Capture the cell that displays the provided text and extract its (X, Y) central coordinate. 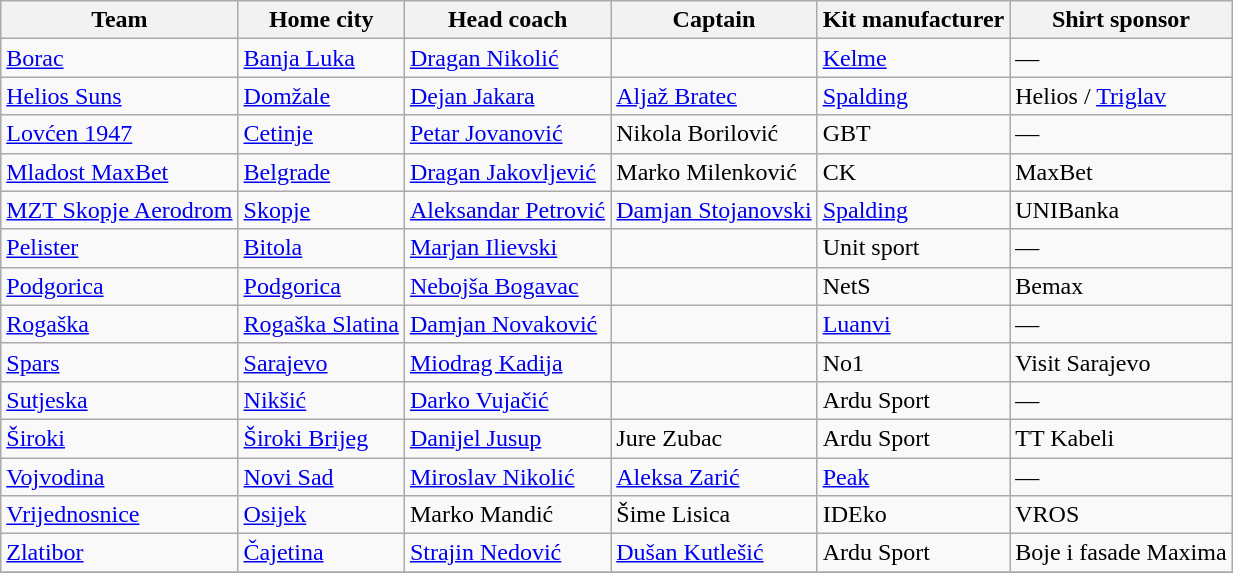
Sarajevo (321, 362)
Damjan Stojanovski (714, 210)
UNIBanka (1121, 210)
Captain (714, 20)
Široki (120, 438)
Jure Zubac (714, 438)
Zlatibor (120, 553)
Banja Luka (321, 58)
NetS (914, 286)
Boje i fasade Maxima (1121, 553)
IDEko (914, 515)
Strajin Nedović (507, 553)
Čajetina (321, 553)
Home city (321, 20)
Belgrade (321, 172)
Luanvi (914, 324)
Bemax (1121, 286)
Unit sport (914, 248)
Aleksandar Petrović (507, 210)
Miroslav Nikolić (507, 477)
Sutjeska (120, 400)
Bitola (321, 248)
Osijek (321, 515)
Nebojša Bogavac (507, 286)
Spars (120, 362)
Danijel Jusup (507, 438)
Head coach (507, 20)
Team (120, 20)
Helios Suns (120, 96)
Dejan Jakara (507, 96)
MaxBet (1121, 172)
Nikola Borilović (714, 134)
TT Kabeli (1121, 438)
Helios / Triglav (1121, 96)
Cetinje (321, 134)
Lovćen 1947 (120, 134)
Pelister (120, 248)
Mladost MaxBet (120, 172)
Domžale (321, 96)
Aleksa Zarić (714, 477)
No1 (914, 362)
Kelme (914, 58)
Vojvodina (120, 477)
Visit Sarajevo (1121, 362)
Miodrag Kadija (507, 362)
Dragan Jakovljević (507, 172)
Damjan Novaković (507, 324)
CK (914, 172)
Rogaška (120, 324)
Borac (120, 58)
Marko Mandić (507, 515)
Peak (914, 477)
GBT (914, 134)
Rogaška Slatina (321, 324)
Nikšić (321, 400)
VROS (1121, 515)
Skopje (321, 210)
Novi Sad (321, 477)
Shirt sponsor (1121, 20)
Darko Vujačić (507, 400)
Kit manufacturer (914, 20)
Šime Lisica (714, 515)
Dragan Nikolić (507, 58)
Vrijednosnice (120, 515)
Široki Brijeg (321, 438)
MZT Skopje Aerodrom (120, 210)
Marjan Ilievski (507, 248)
Aljaž Bratec (714, 96)
Marko Milenković (714, 172)
Petar Jovanović (507, 134)
Dušan Kutlešić (714, 553)
